Return (x, y) of the center of cell containing provided text 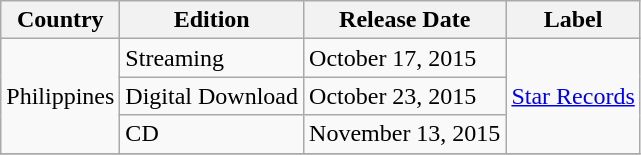
Label (573, 20)
Star Records (573, 96)
Digital Download (212, 96)
Philippines (60, 96)
November 13, 2015 (405, 134)
Edition (212, 20)
October 17, 2015 (405, 58)
Streaming (212, 58)
October 23, 2015 (405, 96)
Release Date (405, 20)
Country (60, 20)
CD (212, 134)
